Scan for the cell matching the given text and deliver its (x, y) coordinate at center. 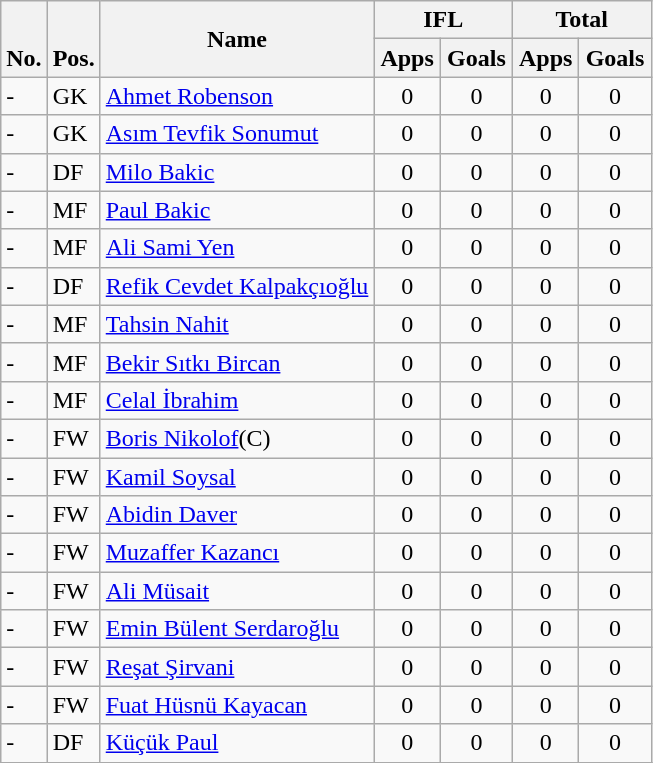
Asım Tevfik Sonumut (237, 134)
No. (24, 39)
Ali Sami Yen (237, 248)
Celal İbrahim (237, 400)
Reşat Şirvani (237, 667)
Tahsin Nahit (237, 324)
Milo Bakic (237, 172)
Ahmet Robenson (237, 96)
Pos. (74, 39)
Emin Bülent Serdaroğlu (237, 629)
Kamil Soysal (237, 477)
Boris Nikolof(C) (237, 438)
Muzaffer Kazancı (237, 553)
Fuat Hüsnü Kayacan (237, 705)
Refik Cevdet Kalpakçıoğlu (237, 286)
Bekir Sıtkı Bircan (237, 362)
Name (237, 39)
Total (582, 20)
Ali Müsait (237, 591)
Abidin Daver (237, 515)
Küçük Paul (237, 743)
IFL (444, 20)
Paul Bakic (237, 210)
